Provide the [x, y] coordinate of the cell's center where the given text is located.  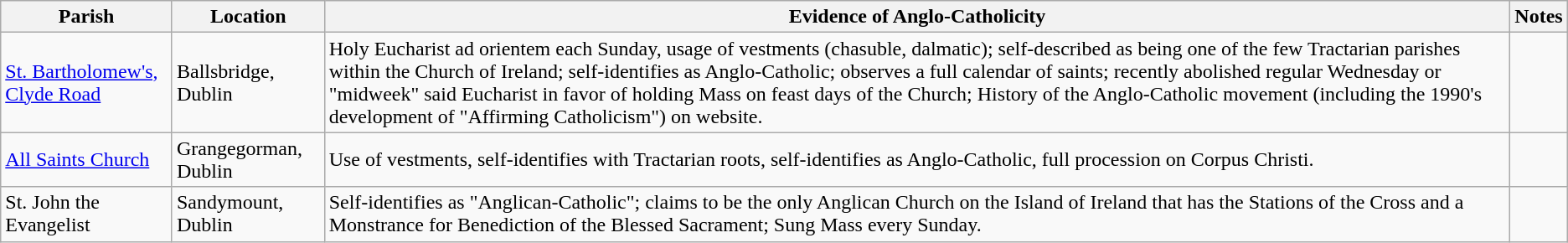
Location [248, 17]
Parish [87, 17]
All Saints Church [87, 159]
Evidence of Anglo-Catholicity [917, 17]
Sandymount, Dublin [248, 215]
St. Bartholomew's, Clyde Road [87, 82]
Notes [1539, 17]
Ballsbridge, Dublin [248, 82]
St. John the Evangelist [87, 215]
Grangegorman, Dublin [248, 159]
Use of vestments, self-identifies with Tractarian roots, self-identifies as Anglo-Catholic, full procession on Corpus Christi. [917, 159]
